Return (X, Y) of the center of cell containing provided text 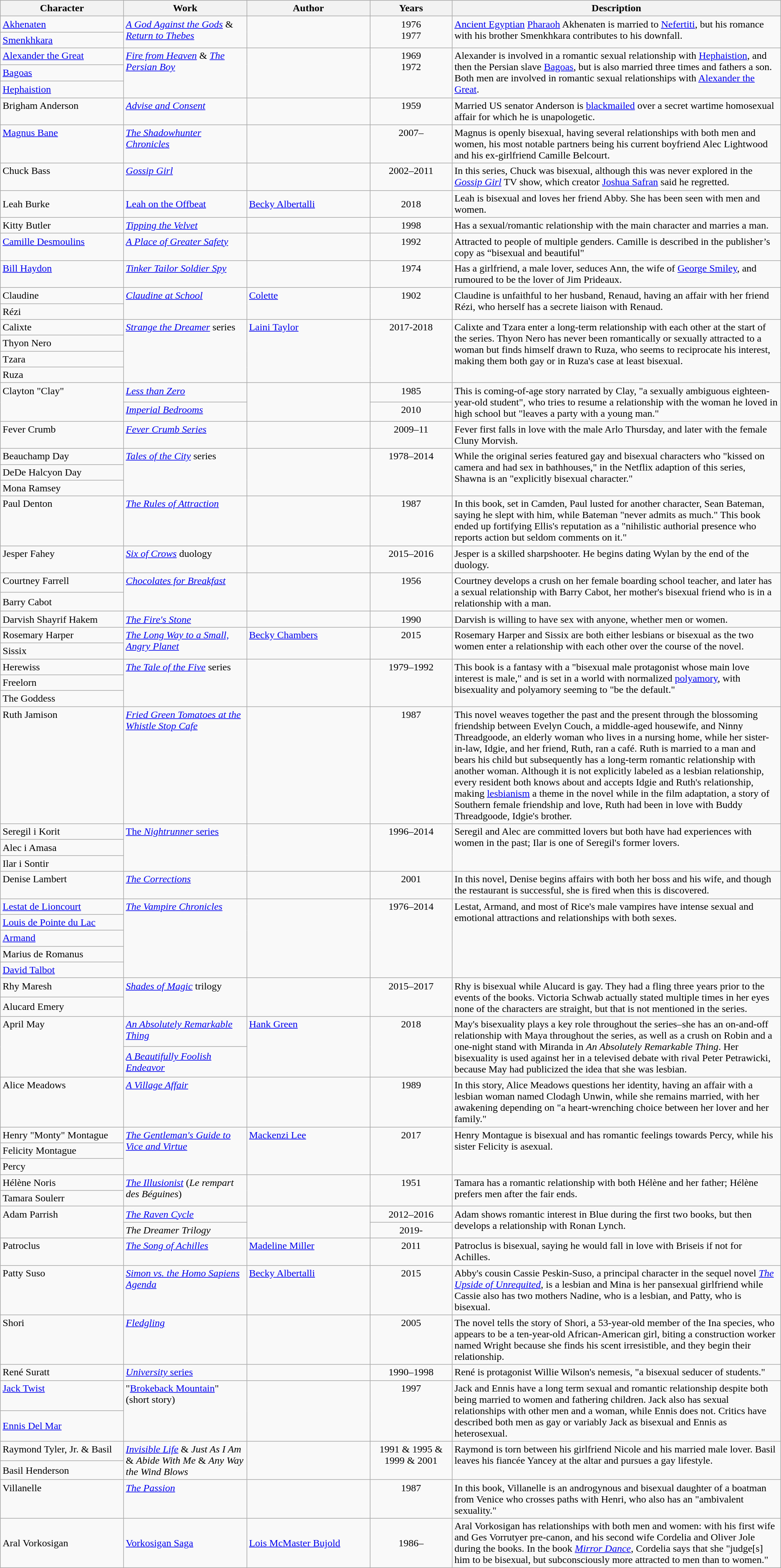
Claudine (62, 295)
1951 (411, 1190)
Akhenaten (62, 24)
Adam shows romantic interest in Blue during the first two books, but then develops a relationship with Ronan Lynch. (617, 1222)
Marius de Romanus (62, 954)
1990 (411, 619)
Ennis Del Mar (62, 1426)
The Dreamer Trilogy (185, 1230)
Imperial Bedrooms (185, 412)
2017-2018 (411, 351)
Mackenzi Lee (308, 1151)
1979–1992 (411, 683)
1990–1998 (411, 1372)
Leah Burke (62, 204)
1959 (411, 111)
Brigham Anderson (62, 111)
Adam Parrish (62, 1222)
2011 (411, 1251)
Jesper is a skilled sharpshooter. He begins dating Wylan by the end of the duology. (617, 559)
1992 (411, 247)
Rhy Maresh (62, 987)
The Goddess (62, 699)
Hephaistion (62, 89)
A Place of Greater Safety (185, 247)
Villanelle (62, 1499)
Magnus Bane (62, 144)
Jesper Fahey (62, 559)
Simon vs. the Homo Sapiens Agenda (185, 1290)
David Talbot (62, 970)
Herewiss (62, 667)
Percy (62, 1167)
Thyon Nero (62, 343)
Smenkhkara (62, 40)
Advise and Consent (185, 111)
Patty Suso (62, 1290)
In this series, Chuck was bisexual, although this was never explored in the Gossip Girl TV show, which creator Joshua Safran said he regretted. (617, 177)
Tinker Tailor Soldier Spy (185, 274)
1985 (411, 393)
Tipping the Velvet (185, 225)
Madeline Miller (308, 1251)
Patroclus (62, 1251)
19761977 (411, 32)
Kitty Butler (62, 225)
Tamara Soulerr (62, 1198)
Lois McMaster Bujold (308, 1543)
2012–2016 (411, 1214)
Camille Desmoulins (62, 247)
1998 (411, 225)
René is protagonist Willie Wilson's nemesis, "a bisexual seducer of students." (617, 1372)
The Corrections (185, 885)
The Vampire Chronicles (185, 938)
1976–2014 (411, 938)
2015–2016 (411, 559)
Fire from Heaven & The Persian Boy (185, 73)
Invisible Life & Just As I Am & Abide With Me & Any Way the Wind Blows (185, 1460)
2015–2017 (411, 997)
Ilar i Sontir (62, 863)
The Nightrunner series (185, 848)
Seregil and Alec are committed lovers but both have had experiences with women in the past; Ilar is one of Seregil's former lovers. (617, 848)
A Beautifully Foolish Endeavor (185, 1062)
Rosemary Harper (62, 635)
Barry Cabot (62, 602)
Description (617, 8)
Six of Crows duology (185, 559)
Alucard Emery (62, 1007)
Shori (62, 1340)
1974 (411, 274)
The Passion (185, 1499)
Claudine at School (185, 303)
Married US senator Anderson is blackmailed over a secret wartime homosexual affair for which he is unapologetic. (617, 111)
Felicity Montague (62, 1151)
2007– (411, 144)
Bagoas (62, 73)
The Raven Cycle (185, 1214)
University series (185, 1372)
Mona Ramsey (62, 488)
Author (308, 8)
Years (411, 8)
The Shadowhunter Chronicles (185, 144)
Raymond Tyler, Jr. & Basil (62, 1451)
Alice Meadows (62, 1102)
Darvish Shayrif Hakem (62, 619)
An Absolutely Remarkable Thing (185, 1031)
Denise Lambert (62, 885)
Gossip Girl (185, 177)
Fever Crumb Series (185, 435)
2019- (411, 1230)
Freelorn (62, 683)
René Suratt (62, 1372)
Henry "Monty" Montague (62, 1135)
Alexander the Great (62, 56)
Has a sexual/romantic relationship with the main character and marries a man. (617, 225)
Henry Montague is bisexual and has romantic feelings towards Percy, while his sister Felicity is asexual. (617, 1151)
Leah on the Offbeat (185, 204)
Fried Green Tomatoes at the Whistle Stop Cafe (185, 765)
Armand (62, 938)
Chocolates for Breakfast (185, 592)
A Village Affair (185, 1102)
Paul Denton (62, 521)
Lestat, Armand, and most of Rice's male vampires have intense sexual and emotional attractions and relationships with both sexes. (617, 938)
Rézi (62, 312)
1997 (411, 1411)
2002–2011 (411, 177)
"Brokeback Mountain" (short story) (185, 1411)
1991 & 1995 & 1999 & 2001 (411, 1460)
19691972 (411, 73)
Ruza (62, 375)
1986– (411, 1543)
Attracted to people of multiple genders. Camille is described in the publisher’s copy as “bisexual and beautiful" (617, 247)
Leah is bisexual and loves her friend Abby. She has been seen with men and women. (617, 204)
A God Against the Gods & Return to Thebes (185, 32)
Fever first falls in love with the male Arlo Thursday, and later with the female Cluny Morvish. (617, 435)
Laini Taylor (308, 351)
The Long Way to a Small, Angry Planet (185, 643)
DeDe Halcyon Day (62, 472)
Fledgling (185, 1340)
Character (62, 8)
Tales of the City series (185, 472)
Calixte (62, 327)
The Illusionist (Le rempart des Béguines) (185, 1190)
The Fire's Stone (185, 619)
Rosemary Harper and Sissix are both either lesbians or bisexual as the two women enter a relationship with each other over the course of the novel. (617, 643)
Bill Haydon (62, 274)
Tamara has a romantic relationship with both Hélène and her father; Hélène prefers men after the fair ends. (617, 1190)
Darvish is willing to have sex with anyone, whether men or women. (617, 619)
Patroclus is bisexual, saying he would fall in love with Briseis if not for Achilles. (617, 1251)
Work (185, 8)
The Rules of Attraction (185, 521)
Basil Henderson (62, 1470)
Fever Crumb (62, 435)
1956 (411, 592)
1902 (411, 303)
2010 (411, 412)
Colette (308, 303)
Beauchamp Day (62, 456)
Hank Green (308, 1047)
The Song of Achilles (185, 1251)
2009–11 (411, 435)
1978–2014 (411, 472)
Ruth Jamison (62, 765)
Shades of Magic trilogy (185, 997)
Aral Vorkosigan (62, 1543)
Tzara (62, 359)
Jack Twist (62, 1396)
Lestat de Lioncourt (62, 906)
The Tale of the Five series (185, 683)
Vorkosigan Saga (185, 1543)
Less than Zero (185, 393)
April May (62, 1047)
2017 (411, 1151)
Seregil i Korit (62, 832)
2005 (411, 1340)
Hélène Noris (62, 1183)
Becky Chambers (308, 643)
Sissix (62, 651)
Ancient Egyptian Pharaoh Akhenaten is married to Nefertiti, but his romance with his brother Smenkhkara contributes to his downfall. (617, 32)
2001 (411, 885)
Raymond is torn between his girlfriend Nicole and his married male lover. Basil leaves his fiancée Yancey at the altar and pursues a gay lifestyle. (617, 1460)
The Gentleman's Guide to Vice and Virtue (185, 1151)
1989 (411, 1102)
In this novel, Denise begins affairs with both her boss and his wife, and though the restaurant is successful, she is fired when this is discovered. (617, 885)
1996–2014 (411, 848)
Courtney Farrell (62, 582)
Clayton "Clay" (62, 402)
Alec i Amasa (62, 848)
Strange the Dreamer series (185, 351)
Chuck Bass (62, 177)
Claudine is unfaithful to her husband, Renaud, having an affair with her friend Rézi, who herself has a secrete liaison with Renaud. (617, 303)
Louis de Pointe du Lac (62, 922)
Has a girlfriend, a male lover, seduces Ann, the wife of George Smiley, and rumoured to be the lover of Jim Prideaux. (617, 274)
